Provide the (X, Y) coordinate of the cell's center where the given text is located.  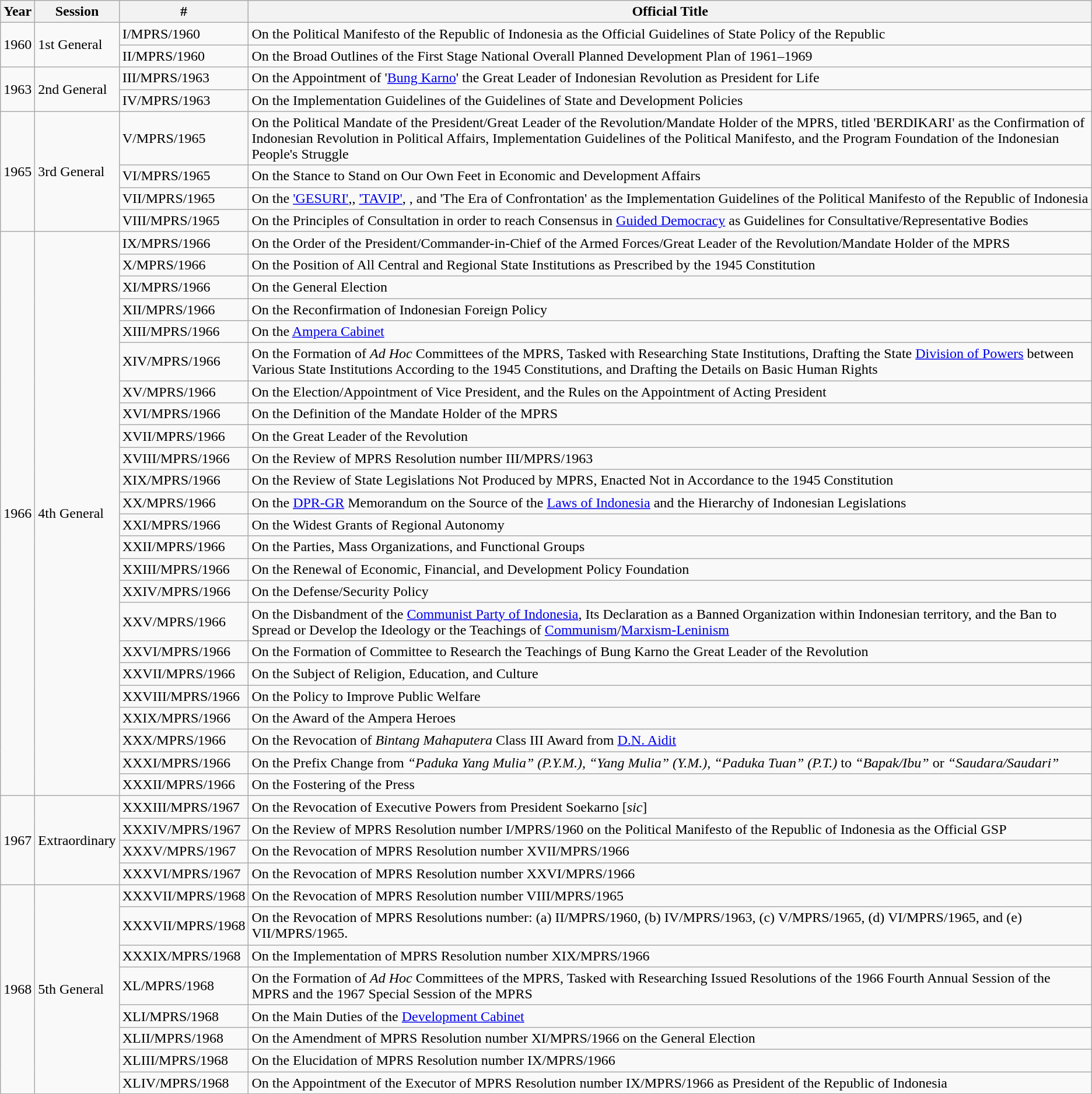
On the Parties, Mass Organizations, and Functional Groups (670, 547)
XII/MPRS/1966 (184, 310)
On the Implementation Guidelines of the Guidelines of State and Development Policies (670, 100)
On the Formation of Committee to Research the Teachings of Bung Karno the Great Leader of the Revolution (670, 651)
XXXI/MPRS/1966 (184, 763)
On the Revocation of Executive Powers from President Soekarno [sic] (670, 807)
On the Review of State Legislations Not Produced by MPRS, Enacted Not in Accordance to the 1945 Constitution (670, 481)
1960 (17, 45)
IX/MPRS/1966 (184, 243)
On the Stance to Stand on Our Own Feet in Economic and Development Affairs (670, 176)
1st General (77, 45)
On the Revocation of MPRS Resolution number XXVI/MPRS/1966 (670, 874)
On the Principles of Consultation in order to reach Consensus in Guided Democracy as Guidelines for Consultative/Representative Bodies (670, 220)
On the Position of All Central and Regional State Institutions as Prescribed by the 1945 Constitution (670, 265)
On the General Election (670, 287)
On the Implementation of MPRS Resolution number XIX/MPRS/1966 (670, 956)
II/MPRS/1960 (184, 56)
XVIII/MPRS/1966 (184, 458)
XXXII/MPRS/1966 (184, 785)
XXXVI/MPRS/1967 (184, 874)
XIII/MPRS/1966 (184, 332)
# (184, 12)
XL/MPRS/1968 (184, 986)
On the Appointment of the Executor of MPRS Resolution number IX/MPRS/1966 as President of the Republic of Indonesia (670, 1083)
VII/MPRS/1965 (184, 198)
XXXIV/MPRS/1967 (184, 829)
I/MPRS/1960 (184, 34)
3rd General (77, 171)
XXIII/MPRS/1966 (184, 569)
Official Title (670, 12)
XXV/MPRS/1966 (184, 622)
On the Elucidation of MPRS Resolution number IX/MPRS/1966 (670, 1060)
XXIX/MPRS/1966 (184, 718)
XXI/MPRS/1966 (184, 525)
XV/MPRS/1966 (184, 392)
1963 (17, 89)
XVII/MPRS/1966 (184, 436)
1966 (17, 514)
XXVI/MPRS/1966 (184, 651)
On the Appointment of 'Bung Karno' the Great Leader of Indonesian Revolution as President for Life (670, 78)
1968 (17, 989)
On the Defense/Security Policy (670, 591)
On the Amendment of MPRS Resolution number XI/MPRS/1966 on the General Election (670, 1038)
XXX/MPRS/1966 (184, 741)
5th General (77, 989)
XVI/MPRS/1966 (184, 414)
XLII/MPRS/1968 (184, 1038)
On the Review of MPRS Resolution number III/MPRS/1963 (670, 458)
On the 'GESURI',, 'TAVIP', , and 'The Era of Confrontation' as the Implementation Guidelines of the Political Manifesto of the Republic of Indonesia (670, 198)
On the DPR-GR Memorandum on the Source of the Laws of Indonesia and the Hierarchy of Indonesian Legislations (670, 503)
On the Renewal of Economic, Financial, and Development Policy Foundation (670, 569)
XLI/MPRS/1968 (184, 1016)
XXVII/MPRS/1966 (184, 674)
On the Ampera Cabinet (670, 332)
On the Reconfirmation of Indonesian Foreign Policy (670, 310)
On the Broad Outlines of the First Stage National Overall Planned Development Plan of 1961–1969 (670, 56)
On the Definition of the Mandate Holder of the MPRS (670, 414)
On the Subject of Religion, Education, and Culture (670, 674)
XI/MPRS/1966 (184, 287)
IV/MPRS/1963 (184, 100)
VIII/MPRS/1965 (184, 220)
XLIII/MPRS/1968 (184, 1060)
On the Election/Appointment of Vice President, and the Rules on the Appointment of Acting President (670, 392)
XXII/MPRS/1966 (184, 547)
On the Prefix Change from “Paduka Yang Mulia” (P.Y.M.), “Yang Mulia” (Y.M.), “Paduka Tuan” (P.T.) to “Bapak/Ibu” or “Saudara/Saudari” (670, 763)
On the Revocation of MPRS Resolution number XVII/MPRS/1966 (670, 851)
XX/MPRS/1966 (184, 503)
XXVIII/MPRS/1966 (184, 696)
On the Order of the President/Commander-in-Chief of the Armed Forces/Great Leader of the Revolution/Mandate Holder of the MPRS (670, 243)
XXXIX/MPRS/1968 (184, 956)
On the Policy to Improve Public Welfare (670, 696)
XXXIII/MPRS/1967 (184, 807)
On the Fostering of the Press (670, 785)
On the Great Leader of the Revolution (670, 436)
On the Widest Grants of Regional Autonomy (670, 525)
XIV/MPRS/1966 (184, 362)
On the Revocation of MPRS Resolutions number: (a) II/MPRS/1960, (b) IV/MPRS/1963, (c) V/MPRS/1965, (d) VI/MPRS/1965, and (e) VII/MPRS/1965. (670, 926)
XIX/MPRS/1966 (184, 481)
X/MPRS/1966 (184, 265)
On the Main Duties of the Development Cabinet (670, 1016)
V/MPRS/1965 (184, 138)
Extraordinary (77, 840)
1965 (17, 171)
2nd General (77, 89)
III/MPRS/1963 (184, 78)
4th General (77, 514)
On the Revocation of MPRS Resolution number VIII/MPRS/1965 (670, 896)
Session (77, 12)
On the Political Manifesto of the Republic of Indonesia as the Official Guidelines of State Policy of the Republic (670, 34)
1967 (17, 840)
On the Review of MPRS Resolution number I/MPRS/1960 on the Political Manifesto of the Republic of Indonesia as the Official GSP (670, 829)
XXIV/MPRS/1966 (184, 591)
XLIV/MPRS/1968 (184, 1083)
On the Revocation of Bintang Mahaputera Class III Award from D.N. Aidit (670, 741)
Year (17, 12)
On the Award of the Ampera Heroes (670, 718)
XXXV/MPRS/1967 (184, 851)
VI/MPRS/1965 (184, 176)
